Detect which cell encompasses the target text, then output its [X, Y] center coordinate. 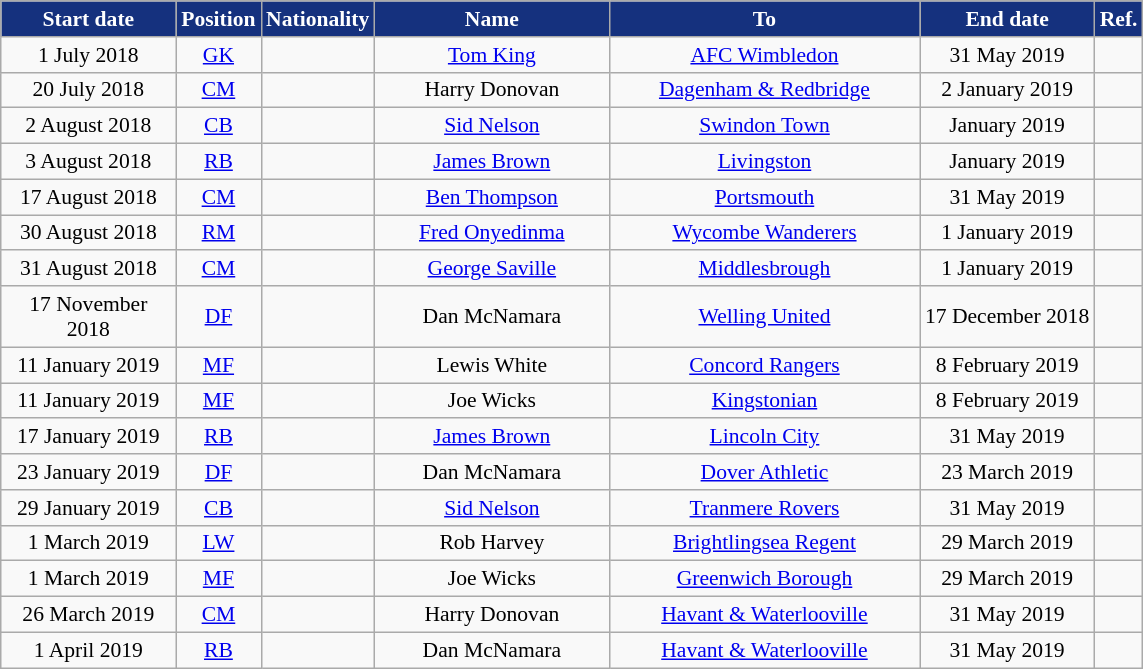
Portsmouth [764, 197]
Middlesbrough [764, 269]
Start date [88, 19]
Name [492, 19]
17 August 2018 [88, 197]
Concord Rangers [764, 365]
Brightlingsea Regent [764, 543]
RM [218, 233]
LW [218, 543]
GK [218, 55]
End date [1008, 19]
17 December 2018 [1008, 316]
Ref. [1119, 19]
Lewis White [492, 365]
29 January 2019 [88, 508]
2 August 2018 [88, 126]
Tranmere Rovers [764, 508]
Ben Thompson [492, 197]
Dover Athletic [764, 472]
AFC Wimbledon [764, 55]
17 November 2018 [88, 316]
1 April 2019 [88, 650]
Swindon Town [764, 126]
2 January 2019 [1008, 90]
Tom King [492, 55]
23 January 2019 [88, 472]
George Saville [492, 269]
26 March 2019 [88, 615]
Fred Onyedinma [492, 233]
23 March 2019 [1008, 472]
1 July 2018 [88, 55]
Greenwich Borough [764, 579]
Position [218, 19]
Kingstonian [764, 401]
Lincoln City [764, 437]
20 July 2018 [88, 90]
17 January 2019 [88, 437]
30 August 2018 [88, 233]
Welling United [764, 316]
To [764, 19]
Livingston [764, 162]
Rob Harvey [492, 543]
Dagenham & Redbridge [764, 90]
31 August 2018 [88, 269]
Nationality [318, 19]
Wycombe Wanderers [764, 233]
3 August 2018 [88, 162]
